Determine the [X, Y] coordinate at the center of the cell enclosing the given text.  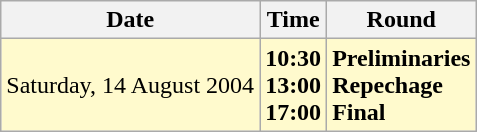
Saturday, 14 August 2004 [130, 85]
PreliminariesRepechageFinal [402, 85]
Time [294, 20]
10:3013:0017:00 [294, 85]
Round [402, 20]
Date [130, 20]
